Return [x, y] of the center of cell containing provided text 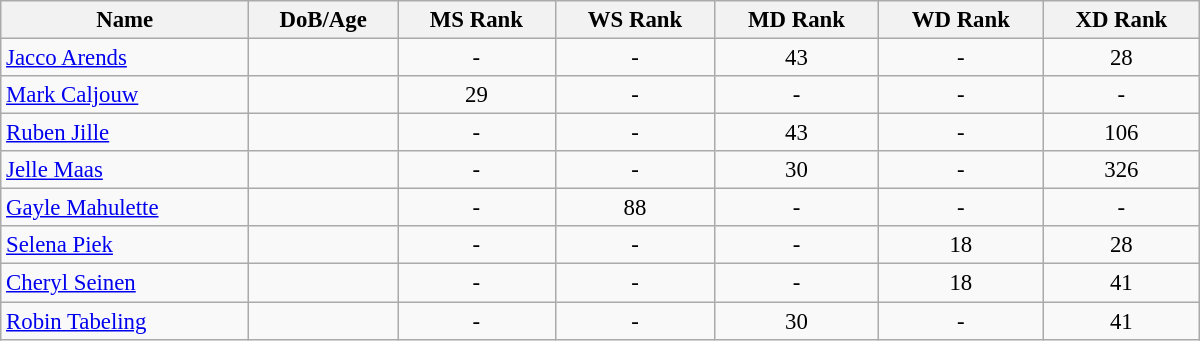
326 [1121, 170]
DoB/Age [324, 20]
106 [1121, 133]
Mark Caljouw [125, 95]
Robin Tabeling [125, 321]
XD Rank [1121, 20]
WD Rank [960, 20]
Cheryl Seinen [125, 283]
WS Rank [635, 20]
Jelle Maas [125, 170]
29 [477, 95]
Selena Piek [125, 245]
Gayle Mahulette [125, 208]
MD Rank [796, 20]
Ruben Jille [125, 133]
88 [635, 208]
MS Rank [477, 20]
Jacco Arends [125, 58]
Name [125, 20]
